Detect which cell encompasses the target text, then output its [x, y] center coordinate. 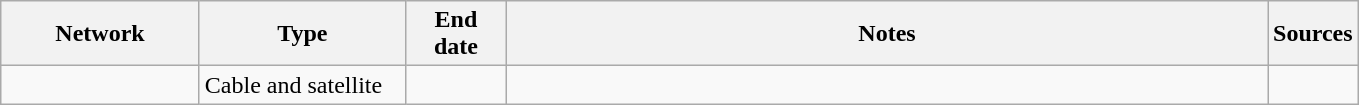
Sources [1314, 34]
Cable and satellite [302, 85]
End date [456, 34]
Type [302, 34]
Notes [886, 34]
Network [100, 34]
